For the text-containing cell, return its midpoint in [X, Y] coordinate format. 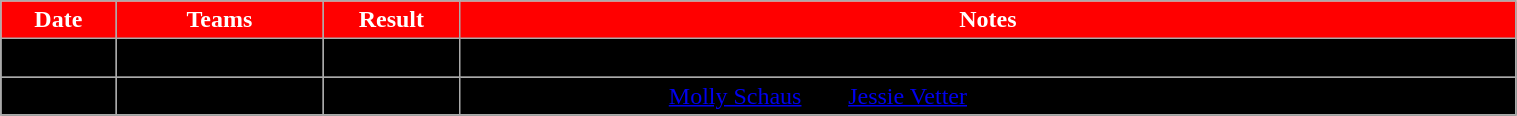
Canada lost for just the second time in 66 all-time international meetings against Sweden by a 6-4 mark. [988, 58]
Result [392, 20]
USA, 6-0 [392, 96]
Notes [988, 20]
Teams [220, 20]
USA vs. Finland [220, 96]
Sweden vs. Canada [220, 58]
Molly Schaus and Jessie Vetter both played and shared the shutout [988, 96]
Sweden, 6-4 [392, 58]
Date [58, 20]
